Return the [X, Y] coordinate for the center point of the cell that contains the specified text.  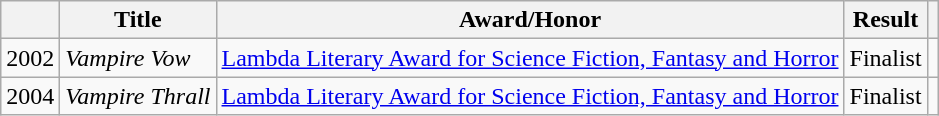
Vampire Vow [138, 58]
Title [138, 20]
Result [886, 20]
2004 [30, 96]
Vampire Thrall [138, 96]
Award/Honor [530, 20]
2002 [30, 58]
